Determine the [X, Y] coordinate at the center of the cell enclosing the given text.  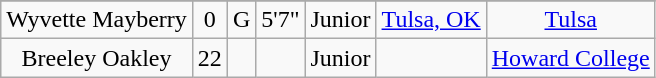
22 [210, 58]
Tulsa [570, 20]
G [241, 20]
Breeley Oakley [97, 58]
5'7" [280, 20]
Tulsa, OK [431, 20]
0 [210, 20]
Howard College [570, 58]
Wyvette Mayberry [97, 20]
